Determine the (X, Y) coordinate at the center of the cell enclosing the given text.  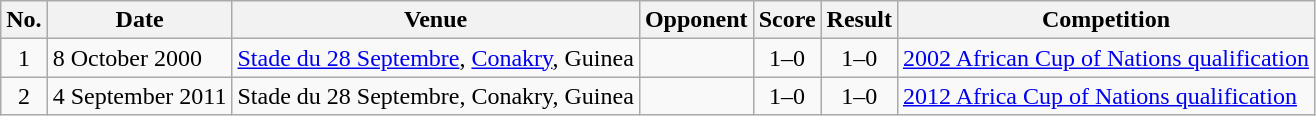
2 (24, 96)
No. (24, 20)
Score (787, 20)
Date (140, 20)
8 October 2000 (140, 58)
1 (24, 58)
4 September 2011 (140, 96)
Opponent (696, 20)
2002 African Cup of Nations qualification (1106, 58)
2012 Africa Cup of Nations qualification (1106, 96)
Competition (1106, 20)
Venue (436, 20)
Result (859, 20)
